Extract the [x, y] coordinate from the center of the cell holding the provided text.  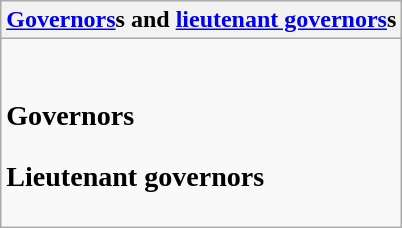
Governorss and lieutenant governorss [202, 20]
GovernorsLieutenant governors [202, 133]
